Determine the (X, Y) coordinate at the center of the cell enclosing the given text.  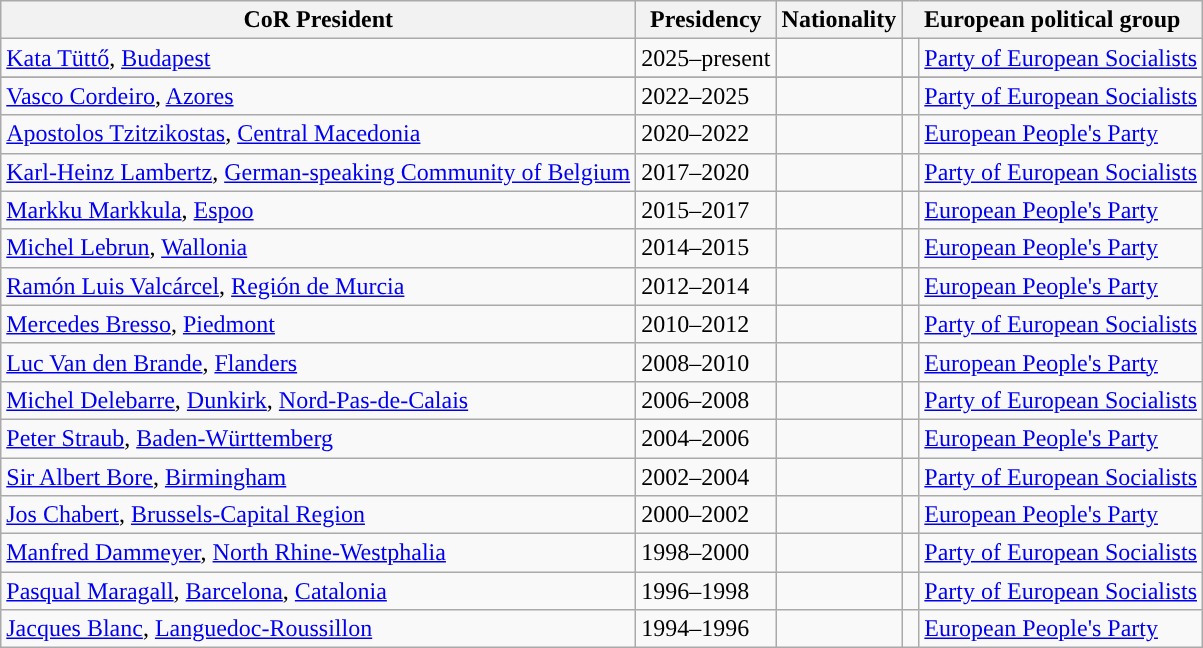
Pasqual Maragall, Barcelona, Catalonia (318, 591)
Kata Tüttő, Budapest (318, 58)
Presidency (706, 20)
Sir Albert Bore, Birmingham (318, 477)
2004–2006 (706, 438)
1998–2000 (706, 553)
Peter Straub, Baden-Württemberg (318, 438)
Apostolos Tzitzikostas, Central Macedonia (318, 134)
1994–1996 (706, 629)
2015–2017 (706, 210)
Luc Van den Brande, Flanders (318, 362)
1996–1998 (706, 591)
Vasco Cordeiro, Azores (318, 96)
Mercedes Bresso, Piedmont (318, 324)
Ramón Luis Valcárcel, Región de Murcia (318, 286)
Markku Markkula, Espoo (318, 210)
European political group (1052, 20)
2014–2015 (706, 248)
Jacques Blanc, Languedoc-Roussillon (318, 629)
2006–2008 (706, 400)
Jos Chabert, Brussels-Capital Region (318, 515)
2000–2002 (706, 515)
2017–2020 (706, 172)
Karl-Heinz Lambertz, German-speaking Community of Belgium (318, 172)
Michel Lebrun, Wallonia (318, 248)
Manfred Dammeyer, North Rhine-Westphalia (318, 553)
2010–2012 (706, 324)
2025–present (706, 58)
Michel Delebarre, Dunkirk, Nord-Pas-de-Calais (318, 400)
2002–2004 (706, 477)
2008–2010 (706, 362)
2022–2025 (706, 96)
CoR President (318, 20)
2020–2022 (706, 134)
Nationality (839, 20)
2012–2014 (706, 286)
